Return the [X, Y] coordinate for the center point of the cell that contains the specified text.  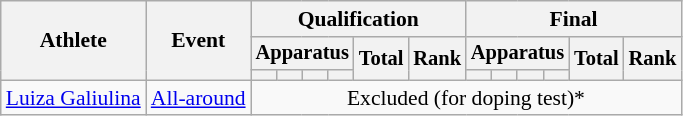
Final [574, 19]
Athlete [74, 40]
Event [198, 40]
Qualification [358, 19]
Excluded (for doping test)* [466, 98]
All-around [198, 98]
Luiza Galiulina [74, 98]
